Detect which cell encompasses the target text, then output its [x, y] center coordinate. 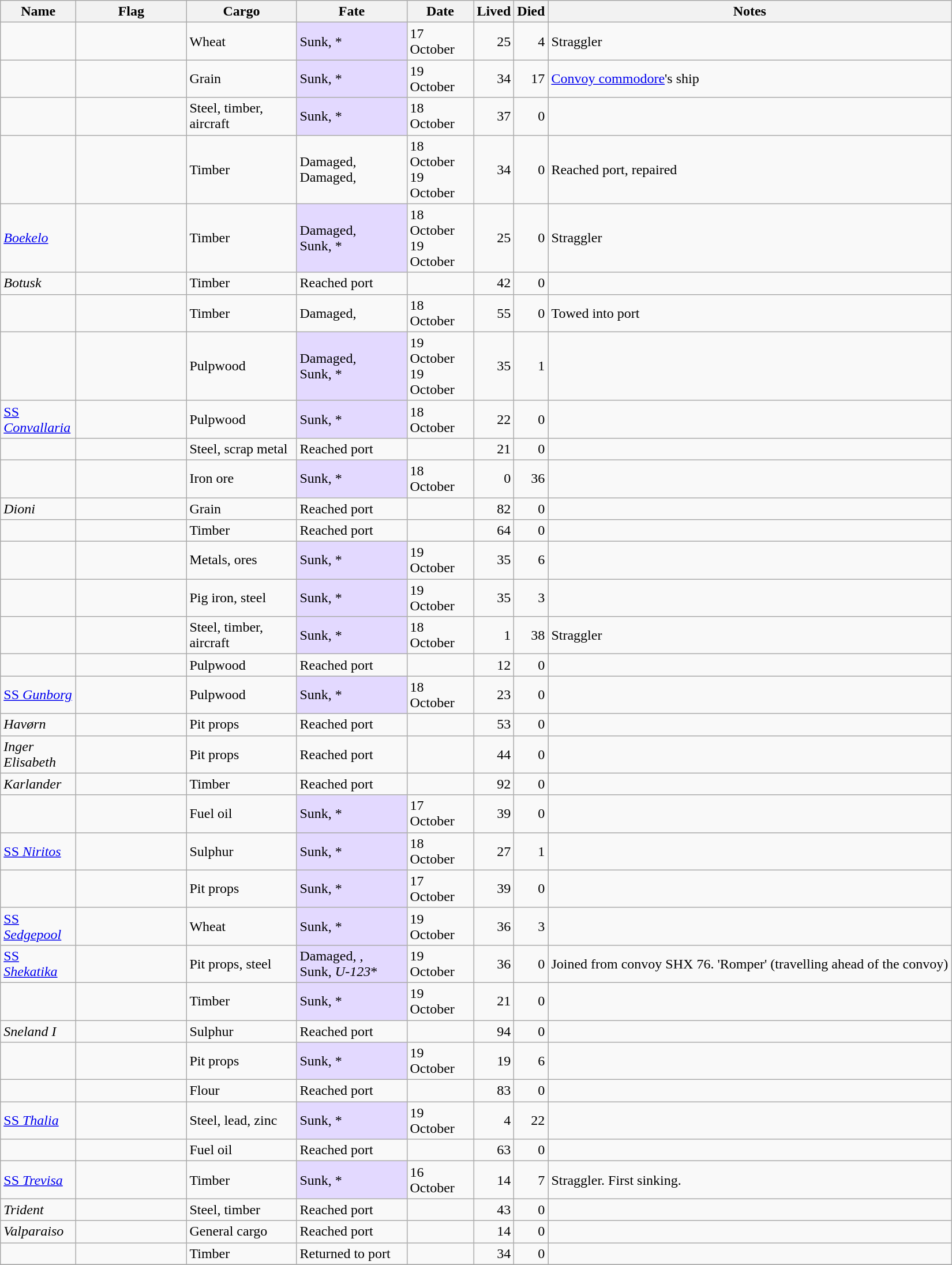
Boekelo [38, 238]
19 [494, 1061]
Damaged, , Sunk, U-123* [352, 963]
12 [494, 665]
Steel, lead, zinc [241, 1120]
43 [494, 1210]
82 [494, 508]
Metals, ores [241, 561]
92 [494, 784]
16 October [440, 1180]
Returned to port [352, 1253]
SS Trevisa [38, 1180]
Havørn [38, 725]
53 [494, 725]
44 [494, 755]
Karlander [38, 784]
37 [494, 117]
SS Niritos [38, 851]
Straggler. First sinking. [750, 1180]
Date [440, 12]
17 [531, 78]
Joined from convoy SHX 76. 'Romper' (travelling ahead of the convoy) [750, 963]
Valparaiso [38, 1232]
Steel, scrap metal [241, 449]
23 [494, 695]
55 [494, 313]
27 [494, 851]
Pit props, steel [241, 963]
19 October19 October [440, 366]
SS Thalia [38, 1120]
Convoy commodore's ship [750, 78]
42 [494, 283]
Steel, timber [241, 1210]
Trident [38, 1210]
SS Convallaria [38, 419]
Notes [750, 12]
83 [494, 1091]
Flour [241, 1091]
SS Sedgepool [38, 926]
Pig iron, steel [241, 598]
Died [531, 12]
SS Gunborg [38, 695]
Dioni [38, 508]
Botusk [38, 283]
Inger Elisabeth [38, 755]
Lived [494, 12]
63 [494, 1150]
38 [531, 636]
Damaged, Damaged, [352, 170]
Fate [352, 12]
7 [531, 1180]
Sneland I [38, 1031]
Towed into port [750, 313]
94 [494, 1031]
Cargo [241, 12]
Damaged, [352, 313]
SS Shekatika [38, 963]
Name [38, 12]
General cargo [241, 1232]
64 [494, 531]
Reached port, repaired [750, 170]
Flag [132, 12]
Iron ore [241, 479]
